Identify which cell holds the provided text, then report its [x, y] central coordinate. 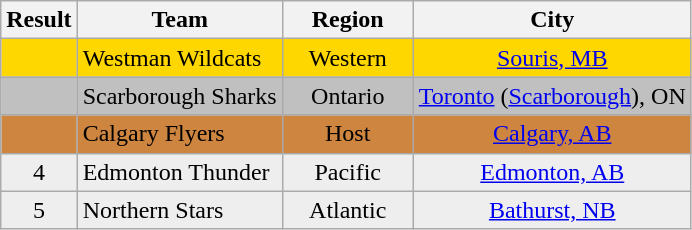
Ontario [348, 96]
City [552, 20]
5 [39, 210]
Toronto (Scarborough), ON [552, 96]
Edmonton Thunder [180, 172]
Region [348, 20]
4 [39, 172]
Pacific [348, 172]
Northern Stars [180, 210]
Calgary Flyers [180, 134]
Calgary, AB [552, 134]
Edmonton, AB [552, 172]
Team [180, 20]
Atlantic [348, 210]
Scarborough Sharks [180, 96]
Result [39, 20]
Host [348, 134]
Souris, MB [552, 58]
Westman Wildcats [180, 58]
Bathurst, NB [552, 210]
Western [348, 58]
